Capture the cell that displays the provided text and extract its [x, y] central coordinate. 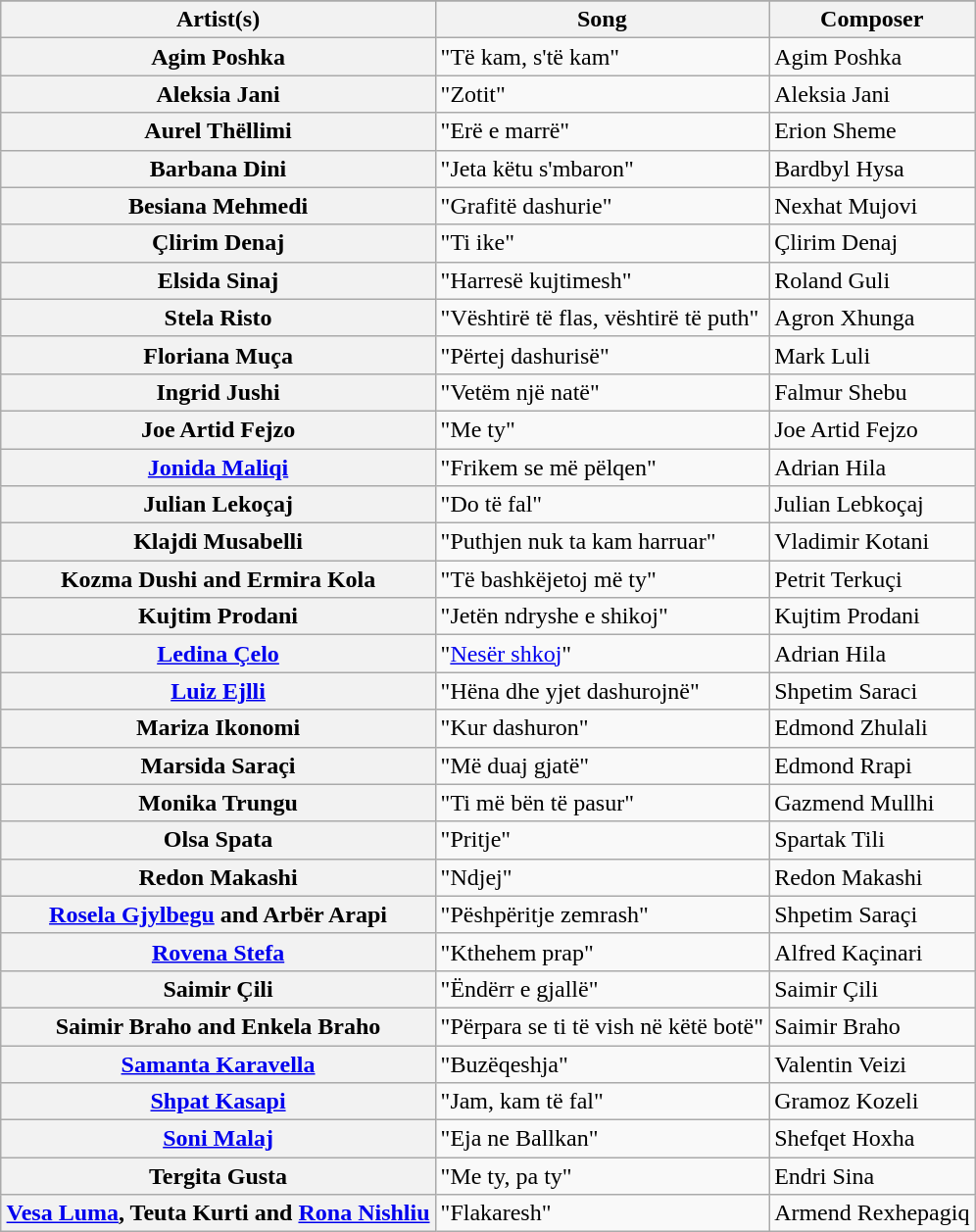
Artist(s) [218, 20]
"Buzëqeshja" [602, 1063]
"Ndjej" [602, 877]
Endri Sina [872, 1176]
Shefqet Hoxha [872, 1139]
Besiana Mehmedi [218, 206]
Monika Trungu [218, 803]
Klajdi Musabelli [218, 542]
Falmur Shebu [872, 392]
Mark Luli [872, 355]
"Kthehem prap" [602, 952]
Julian Lebkoçaj [872, 505]
Ingrid Jushi [218, 392]
Mariza Ikonomi [218, 728]
Shpetim Saraci [872, 691]
Saimir Braho and Enkela Braho [218, 1026]
"Flakaresh" [602, 1213]
"Nesër shkoj" [602, 654]
"Jeta këtu s'mbaron" [602, 169]
Tergita Gusta [218, 1176]
Olsa Spata [218, 840]
"Zotit" [602, 94]
Composer [872, 20]
Elsida Sinaj [218, 280]
"Me ty" [602, 429]
Jonida Maliqi [218, 468]
"Ëndërr e gjallë" [602, 989]
Kozma Dushi and Ermira Kola [218, 579]
Agron Xhunga [872, 318]
Barbana Dini [218, 169]
Saimir Braho [872, 1026]
"Harresë kujtimesh" [602, 280]
"Eja ne Ballkan" [602, 1139]
Armend Rexhepagiq [872, 1213]
Luiz Ejlli [218, 691]
Stela Risto [218, 318]
Shpat Kasapi [218, 1102]
Rovena Stefa [218, 952]
"Me ty, pa ty" [602, 1176]
Valentin Veizi [872, 1063]
"Pëshpëritje zemrash" [602, 914]
Vladimir Kotani [872, 542]
Soni Malaj [218, 1139]
"Erë e marrë" [602, 131]
"Jam, kam të fal" [602, 1102]
Floriana Muça [218, 355]
Julian Lekoçaj [218, 505]
Gramoz Kozeli [872, 1102]
Edmond Rrapi [872, 765]
"Pritje" [602, 840]
Petrit Terkuçi [872, 579]
Shpetim Saraçi [872, 914]
Aurel Thëllimi [218, 131]
"Puthjen nuk ta kam harruar" [602, 542]
"Jetën ndryshe e shikoj" [602, 616]
"Më duaj gjatë" [602, 765]
Marsida Saraçi [218, 765]
"Përpara se ti të vish në këtë botë" [602, 1026]
Song [602, 20]
"Përtej dashurisë" [602, 355]
"Do të fal" [602, 505]
Gazmend Mullhi [872, 803]
"Frikem se më pëlqen" [602, 468]
"Grafitë dashurie" [602, 206]
Roland Guli [872, 280]
"Vështirë të flas, vështirë të puth" [602, 318]
Nexhat Mujovi [872, 206]
"Ti ike" [602, 243]
"Ti më bën të pasur" [602, 803]
Edmond Zhulali [872, 728]
"Vetëm një natë" [602, 392]
Samanta Karavella [218, 1063]
"Kur dashuron" [602, 728]
"Të kam, s'të kam" [602, 57]
Spartak Tili [872, 840]
Bardbyl Hysa [872, 169]
Erion Sheme [872, 131]
"Hëna dhe yjet dashurojnë" [602, 691]
Rosela Gjylbegu and Arbër Arapi [218, 914]
"Të bashkëjetoj më ty" [602, 579]
Vesa Luma, Teuta Kurti and Rona Nishliu [218, 1213]
Alfred Kaçinari [872, 952]
Ledina Çelo [218, 654]
